Find where the given text appears and provide that cell's center as [x, y] coordinate. 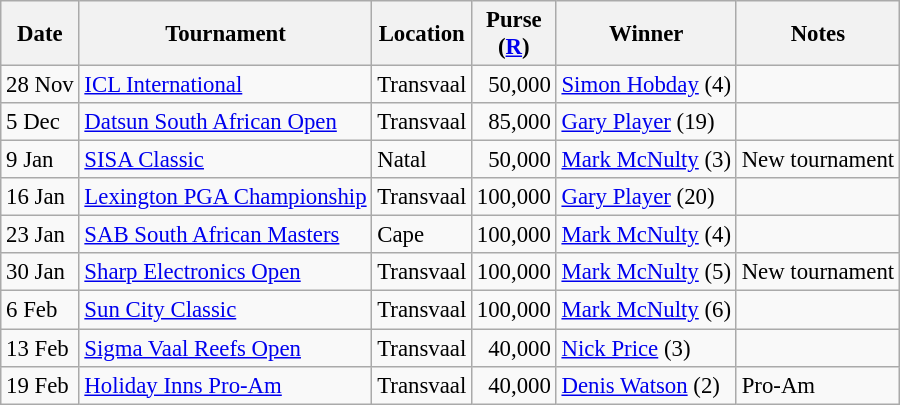
23 Jan [40, 235]
Mark McNulty (3) [646, 160]
Datsun South African Open [226, 122]
30 Jan [40, 273]
Nick Price (3) [646, 348]
ICL International [226, 85]
85,000 [514, 122]
9 Jan [40, 160]
6 Feb [40, 310]
28 Nov [40, 85]
SAB South African Masters [226, 235]
Sun City Classic [226, 310]
Natal [422, 160]
Purse(R) [514, 34]
16 Jan [40, 197]
Simon Hobday (4) [646, 85]
Location [422, 34]
SISA Classic [226, 160]
Lexington PGA Championship [226, 197]
Gary Player (19) [646, 122]
Pro-Am [818, 385]
Sigma Vaal Reefs Open [226, 348]
5 Dec [40, 122]
19 Feb [40, 385]
Mark McNulty (4) [646, 235]
13 Feb [40, 348]
Cape [422, 235]
Denis Watson (2) [646, 385]
Sharp Electronics Open [226, 273]
Tournament [226, 34]
Notes [818, 34]
Holiday Inns Pro-Am [226, 385]
Date [40, 34]
Gary Player (20) [646, 197]
Mark McNulty (5) [646, 273]
Mark McNulty (6) [646, 310]
Winner [646, 34]
